Pinpoint the cell where the given text exists, returning its (x, y) midpoint coordinate. 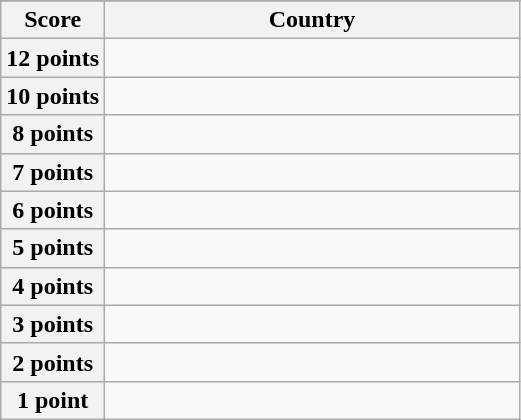
Country (312, 20)
8 points (53, 134)
12 points (53, 58)
Score (53, 20)
5 points (53, 248)
3 points (53, 324)
7 points (53, 172)
10 points (53, 96)
6 points (53, 210)
1 point (53, 400)
4 points (53, 286)
2 points (53, 362)
